Determine the (X, Y) coordinate at the center of the cell enclosing the given text.  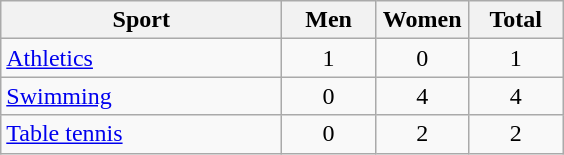
Athletics (142, 58)
Sport (142, 20)
Swimming (142, 96)
Women (422, 20)
Total (516, 20)
Table tennis (142, 134)
Men (329, 20)
